Search for the cell housing the specified text and yield its [x, y] center coordinate. 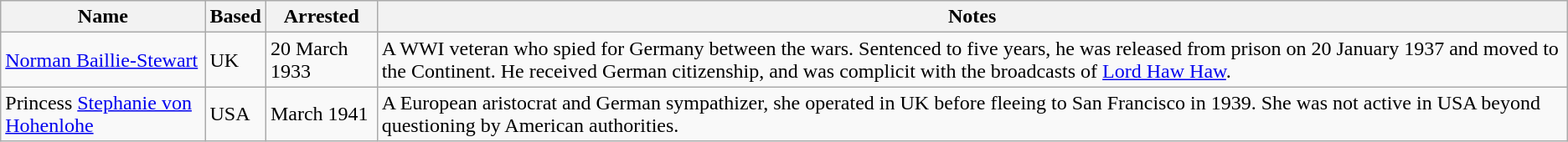
Based [235, 17]
Notes [972, 17]
Arrested [322, 17]
Norman Baillie-Stewart [103, 60]
USA [235, 114]
Name [103, 17]
UK [235, 60]
Princess Stephanie von Hohenlohe [103, 114]
20 March 1933 [322, 60]
March 1941 [322, 114]
